Pinpoint the cell where the given text exists, returning its (X, Y) midpoint coordinate. 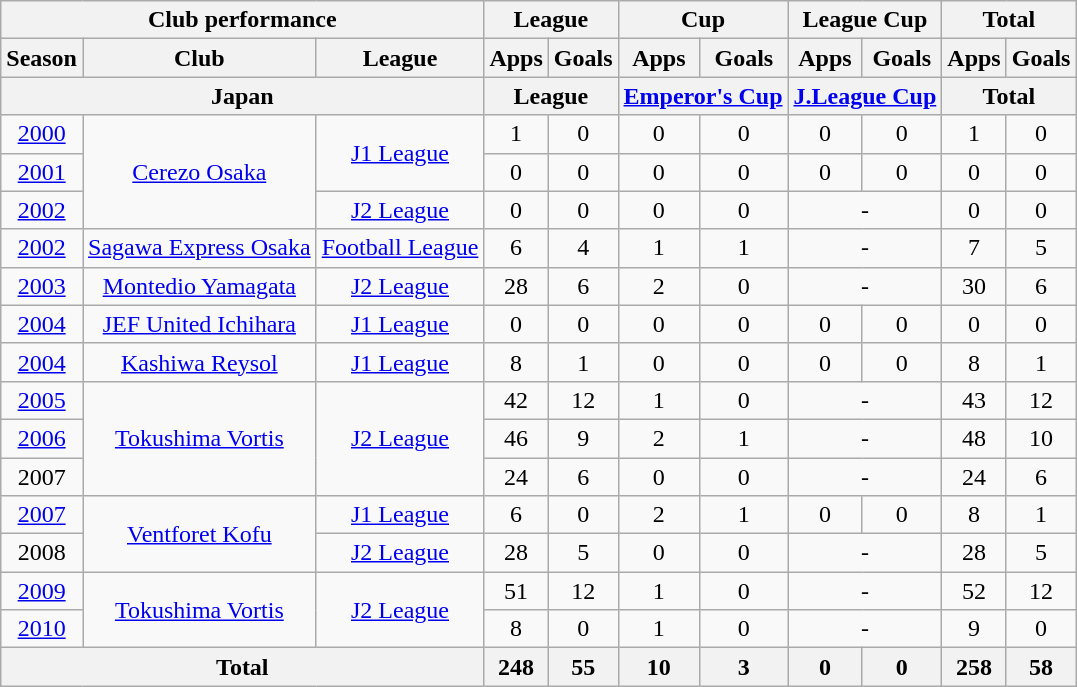
Cup (703, 20)
Season (42, 58)
Emperor's Cup (703, 96)
51 (516, 591)
52 (974, 591)
2003 (42, 286)
Japan (242, 96)
2006 (42, 438)
League Cup (865, 20)
58 (1041, 667)
Kashiwa Reysol (199, 362)
7 (974, 248)
30 (974, 286)
Club performance (242, 20)
46 (516, 438)
J.League Cup (865, 96)
Football League (400, 248)
2008 (42, 553)
Cerezo Osaka (199, 172)
2009 (42, 591)
248 (516, 667)
258 (974, 667)
Sagawa Express Osaka (199, 248)
Ventforet Kofu (199, 534)
48 (974, 438)
55 (583, 667)
2010 (42, 629)
2000 (42, 134)
4 (583, 248)
43 (974, 400)
Club (199, 58)
2001 (42, 172)
42 (516, 400)
JEF United Ichihara (199, 324)
3 (744, 667)
Montedio Yamagata (199, 286)
2005 (42, 400)
